Output the [X, Y] coordinate of the center of the cell containing the given text.  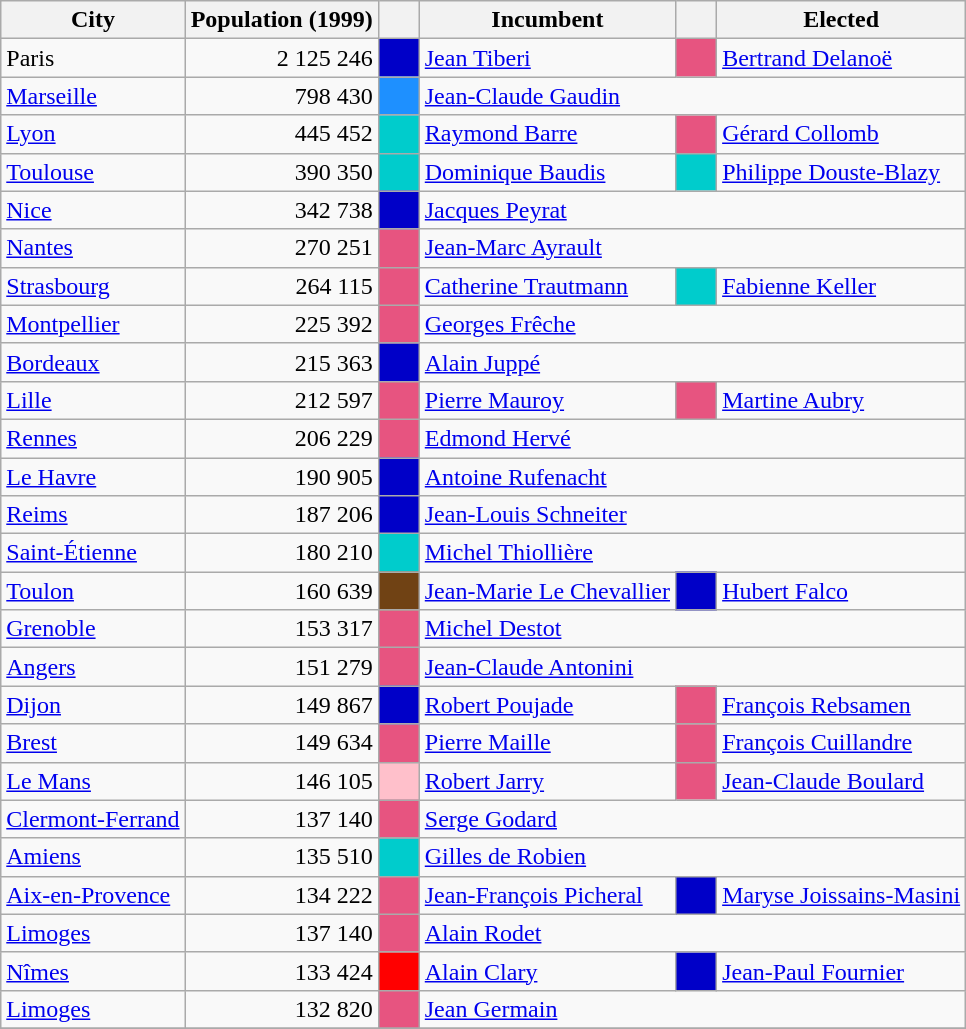
Jean-Louis Schneiter [692, 515]
206 229 [282, 438]
François Cuillandre [842, 743]
Elected [842, 20]
Nantes [93, 248]
Rennes [93, 438]
Alain Rodet [692, 933]
Toulouse [93, 172]
Montpellier [93, 324]
798 430 [282, 96]
190 905 [282, 477]
Incumbent [547, 20]
Bordeaux [93, 362]
Pierre Maille [547, 743]
132 820 [282, 1009]
Michel Destot [692, 629]
Jean-François Picheral [547, 895]
Raymond Barre [547, 134]
134 222 [282, 895]
187 206 [282, 515]
Jean-Claude Antonini [692, 667]
Brest [93, 743]
151 279 [282, 667]
Edmond Hervé [692, 438]
Paris [93, 58]
Alain Clary [547, 971]
225 392 [282, 324]
215 363 [282, 362]
Marseille [93, 96]
Toulon [93, 591]
Martine Aubry [842, 400]
Bertrand Delanoë [842, 58]
Jacques Peyrat [692, 210]
Hubert Falco [842, 591]
Jean-Marc Ayrault [692, 248]
Serge Godard [692, 819]
Robert Jarry [547, 781]
Strasbourg [93, 286]
Jean-Claude Gaudin [692, 96]
Jean Germain [692, 1009]
390 350 [282, 172]
Grenoble [93, 629]
Lyon [93, 134]
2 125 246 [282, 58]
Philippe Douste-Blazy [842, 172]
Pierre Mauroy [547, 400]
342 738 [282, 210]
Angers [93, 667]
Jean-Marie Le Chevallier [547, 591]
Antoine Rufenacht [692, 477]
Saint-Étienne [93, 553]
445 452 [282, 134]
Reims [93, 515]
Population (1999) [282, 20]
Le Havre [93, 477]
Georges Frêche [692, 324]
Catherine Trautmann [547, 286]
Jean-Claude Boulard [842, 781]
Alain Juppé [692, 362]
Nice [93, 210]
149 867 [282, 705]
146 105 [282, 781]
264 115 [282, 286]
180 210 [282, 553]
Robert Poujade [547, 705]
Fabienne Keller [842, 286]
153 317 [282, 629]
Maryse Joissains-Masini [842, 895]
Jean Tiberi [547, 58]
270 251 [282, 248]
Michel Thiollière [692, 553]
160 639 [282, 591]
François Rebsamen [842, 705]
Aix-en-Provence [93, 895]
Jean-Paul Fournier [842, 971]
City [93, 20]
149 634 [282, 743]
Dijon [93, 705]
135 510 [282, 857]
Lille [93, 400]
Gilles de Robien [692, 857]
Gérard Collomb [842, 134]
Nîmes [93, 971]
212 597 [282, 400]
Dominique Baudis [547, 172]
133 424 [282, 971]
Clermont-Ferrand [93, 819]
Amiens [93, 857]
Le Mans [93, 781]
